Return [X, Y] of the center of cell containing provided text 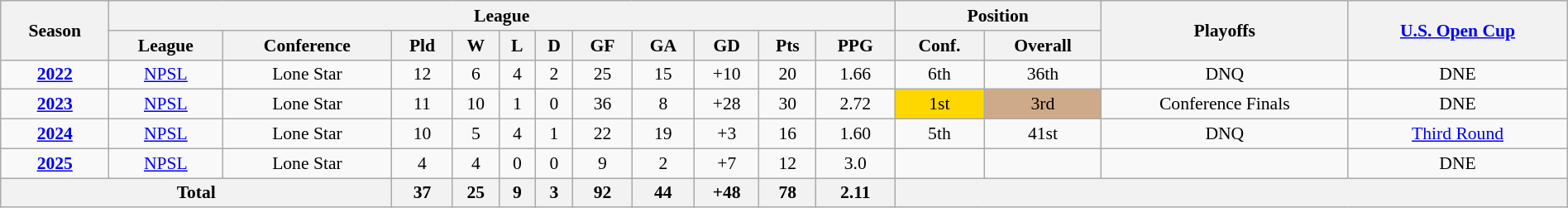
W [476, 46]
PPG [855, 46]
44 [663, 193]
1st [939, 104]
GF [602, 46]
Third Round [1457, 134]
Overall [1043, 46]
D [554, 46]
Pld [422, 46]
6 [476, 75]
Total [197, 193]
2025 [55, 163]
3rd [1043, 104]
GD [727, 46]
Position [998, 16]
36th [1043, 75]
Conf. [939, 46]
Pts [787, 46]
41st [1043, 134]
Conference Finals [1225, 104]
8 [663, 104]
92 [602, 193]
78 [787, 193]
5th [939, 134]
+7 [727, 163]
Conference [308, 46]
30 [787, 104]
L [518, 46]
1.66 [855, 75]
20 [787, 75]
11 [422, 104]
22 [602, 134]
+28 [727, 104]
37 [422, 193]
2024 [55, 134]
6th [939, 75]
2023 [55, 104]
16 [787, 134]
U.S. Open Cup [1457, 30]
2022 [55, 75]
Playoffs [1225, 30]
+10 [727, 75]
+48 [727, 193]
2.11 [855, 193]
Season [55, 30]
3 [554, 193]
19 [663, 134]
1.60 [855, 134]
5 [476, 134]
+3 [727, 134]
3.0 [855, 163]
36 [602, 104]
2.72 [855, 104]
GA [663, 46]
15 [663, 75]
